Return the (X, Y) coordinate for the center point of the cell that contains the specified text.  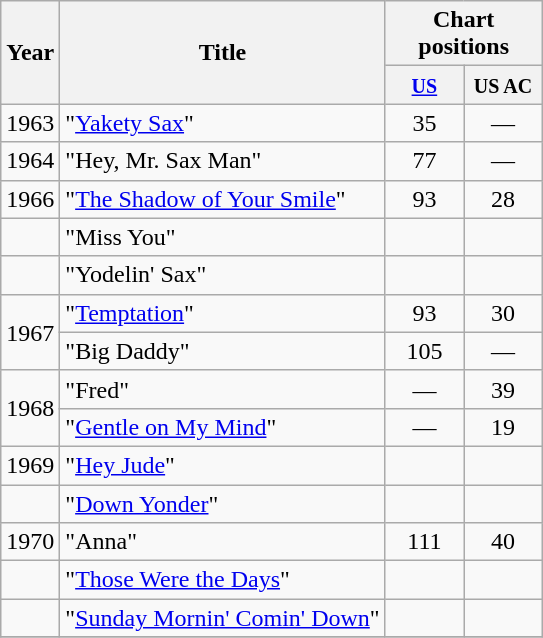
"Sunday Mornin' Comin' Down" (222, 618)
39 (504, 389)
1968 (30, 408)
1967 (30, 332)
40 (504, 542)
"Miss You" (222, 237)
111 (424, 542)
"Anna" (222, 542)
"Hey Jude" (222, 465)
"Big Daddy" (222, 351)
30 (504, 313)
1966 (30, 199)
Year (30, 52)
28 (504, 199)
"Yodelin' Sax" (222, 275)
"Gentle on My Mind" (222, 427)
77 (424, 161)
"Yakety Sax" (222, 123)
Title (222, 52)
US (424, 85)
1964 (30, 161)
19 (504, 427)
US AC (504, 85)
1963 (30, 123)
"Those Were the Days" (222, 580)
"The Shadow of Your Smile" (222, 199)
1969 (30, 465)
35 (424, 123)
1970 (30, 542)
Chart positions (464, 34)
"Fred" (222, 389)
"Down Yonder" (222, 503)
"Hey, Mr. Sax Man" (222, 161)
"Temptation" (222, 313)
105 (424, 351)
